Find where the given text appears and provide that cell's center as [x, y] coordinate. 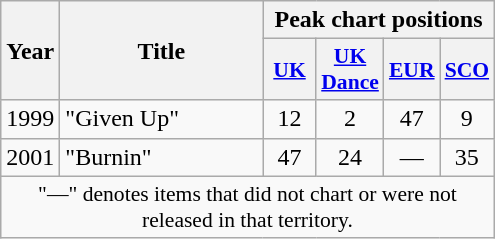
"Given Up" [162, 119]
UK [290, 70]
12 [290, 119]
1999 [30, 119]
— [412, 157]
SCO [468, 70]
35 [468, 157]
EUR [412, 70]
"—" denotes items that did not chart or were not released in that territory. [248, 206]
Title [162, 50]
"Burnin" [162, 157]
2001 [30, 157]
24 [350, 157]
Peak chart positions [378, 20]
UKDance [350, 70]
9 [468, 119]
Year [30, 50]
2 [350, 119]
